Identify which cell holds the provided text, then report its [X, Y] central coordinate. 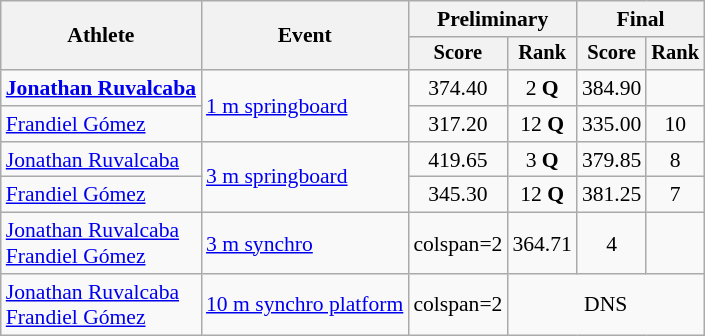
Event [304, 36]
317.20 [458, 124]
Preliminary [492, 19]
2 Q [542, 88]
364.71 [542, 244]
381.25 [612, 195]
Athlete [101, 36]
7 [675, 195]
10 [675, 124]
DNS [606, 304]
419.65 [458, 160]
Final [640, 19]
10 m synchro platform [304, 304]
374.40 [458, 88]
384.90 [612, 88]
335.00 [612, 124]
3 m springboard [304, 178]
1 m springboard [304, 106]
3 m synchro [304, 244]
379.85 [612, 160]
4 [612, 244]
3 Q [542, 160]
8 [675, 160]
345.30 [458, 195]
